Capture the cell that displays the provided text and extract its (x, y) central coordinate. 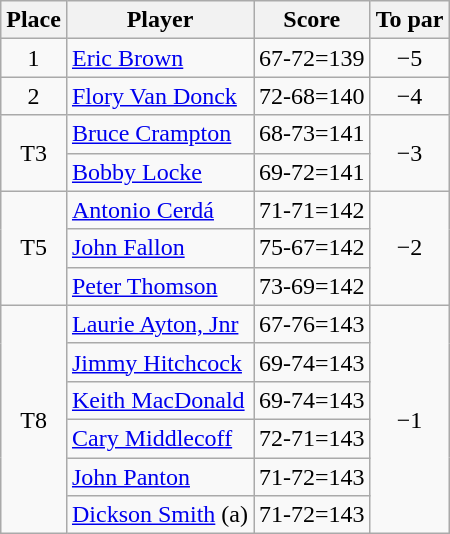
Score (312, 20)
73-69=142 (312, 286)
John Panton (160, 477)
Bobby Locke (160, 172)
Cary Middlecoff (160, 438)
2 (34, 96)
Player (160, 20)
−4 (410, 96)
Keith MacDonald (160, 400)
T5 (34, 248)
67-76=143 (312, 324)
−5 (410, 58)
68-73=141 (312, 134)
T3 (34, 153)
Flory Van Donck (160, 96)
T8 (34, 419)
75-67=142 (312, 248)
Bruce Crampton (160, 134)
Jimmy Hitchcock (160, 362)
−1 (410, 419)
Dickson Smith (a) (160, 515)
Laurie Ayton, Jnr (160, 324)
67-72=139 (312, 58)
John Fallon (160, 248)
1 (34, 58)
69-72=141 (312, 172)
−3 (410, 153)
72-71=143 (312, 438)
−2 (410, 248)
72-68=140 (312, 96)
Antonio Cerdá (160, 210)
71-71=142 (312, 210)
Eric Brown (160, 58)
Place (34, 20)
To par (410, 20)
Peter Thomson (160, 286)
